Find where the given text appears and provide that cell's center as [X, Y] coordinate. 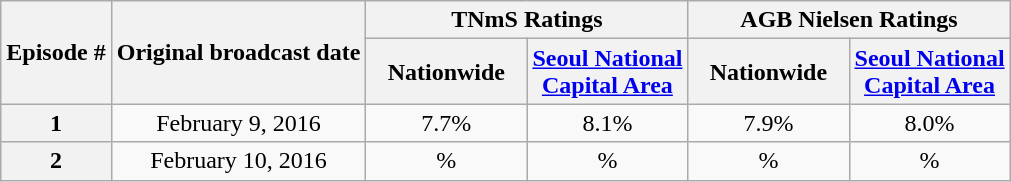
TNmS Ratings [527, 20]
February 9, 2016 [238, 123]
1 [56, 123]
7.9% [768, 123]
February 10, 2016 [238, 161]
AGB Nielsen Ratings [849, 20]
8.0% [930, 123]
Original broadcast date [238, 52]
Episode # [56, 52]
7.7% [446, 123]
2 [56, 161]
8.1% [608, 123]
